Provide the (X, Y) coordinate of the cell's center where the given text is located.  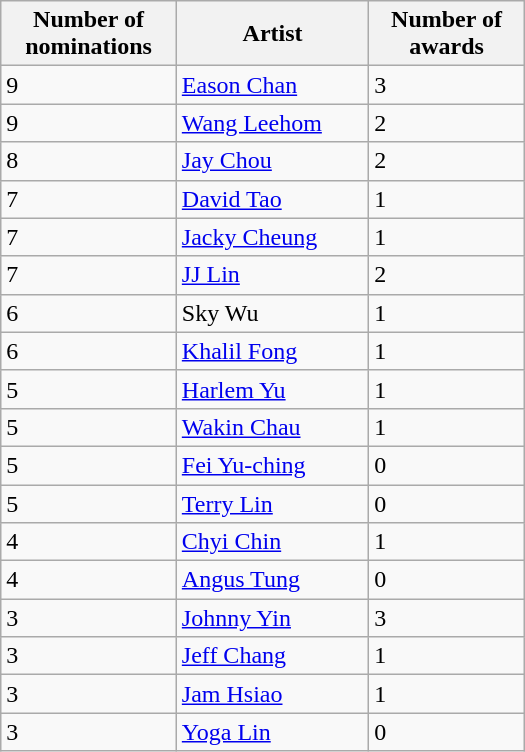
Wakin Chau (272, 427)
Sky Wu (272, 313)
Number ofawards (446, 34)
Terry Lin (272, 503)
Johnny Yin (272, 618)
Khalil Fong (272, 351)
JJ Lin (272, 275)
Artist (272, 34)
David Tao (272, 199)
Jay Chou (272, 161)
Chyi Chin (272, 542)
Harlem Yu (272, 389)
Jacky Cheung (272, 237)
Fei Yu-ching (272, 465)
Number ofnominations (89, 34)
Angus Tung (272, 580)
Yoga Lin (272, 732)
8 (89, 161)
Wang Leehom (272, 123)
Eason Chan (272, 85)
Jeff Chang (272, 656)
Jam Hsiao (272, 694)
